Scan for the cell matching the given text and deliver its (X, Y) coordinate at center. 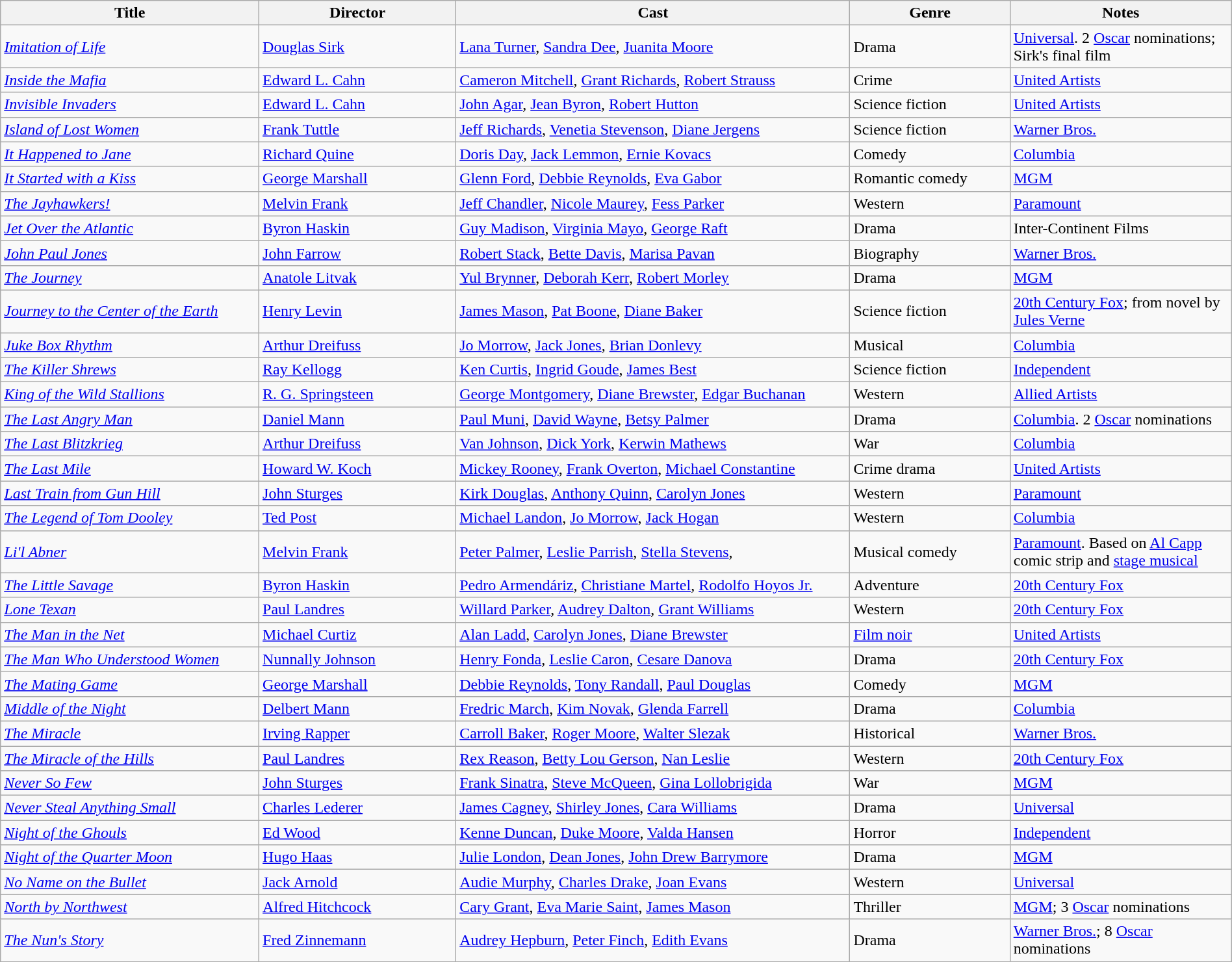
Fredric March, Kim Novak, Glenda Farrell (653, 708)
Guy Madison, Virginia Mayo, George Raft (653, 228)
Jo Morrow, Jack Jones, Brian Donlevy (653, 345)
Kirk Douglas, Anthony Quinn, Carolyn Jones (653, 493)
Glenn Ford, Debbie Reynolds, Eva Gabor (653, 179)
Delbert Mann (357, 708)
Jeff Chandler, Nicole Maurey, Fess Parker (653, 203)
The Last Angry Man (130, 419)
Imitation of Life (130, 47)
Kenne Duncan, Duke Moore, Valda Hansen (653, 833)
Notes (1120, 13)
Island of Lost Women (130, 129)
Ken Curtis, Ingrid Goude, James Best (653, 370)
Juke Box Rhythm (130, 345)
James Mason, Pat Boone, Diane Baker (653, 311)
Howard W. Koch (357, 469)
Richard Quine (357, 154)
Nunnally Johnson (357, 659)
Audrey Hepburn, Peter Finch, Edith Evans (653, 940)
Inter-Continent Films (1120, 228)
Debbie Reynolds, Tony Randall, Paul Douglas (653, 684)
Genre (930, 13)
Journey to the Center of the Earth (130, 311)
Henry Levin (357, 311)
Van Johnson, Dick York, Kerwin Mathews (653, 444)
Jeff Richards, Venetia Stevenson, Diane Jergens (653, 129)
20th Century Fox; from novel by Jules Verne (1120, 311)
The Miracle of the Hills (130, 759)
Adventure (930, 585)
Alan Ladd, Carolyn Jones, Diane Brewster (653, 634)
Horror (930, 833)
The Journey (130, 278)
Invisible Invaders (130, 105)
Night of the Quarter Moon (130, 857)
Rex Reason, Betty Lou Gerson, Nan Leslie (653, 759)
Daniel Mann (357, 419)
Lana Turner, Sandra Dee, Juanita Moore (653, 47)
Title (130, 13)
King of the Wild Stallions (130, 395)
Frank Tuttle (357, 129)
Hugo Haas (357, 857)
John Agar, Jean Byron, Robert Hutton (653, 105)
Frank Sinatra, Steve McQueen, Gina Lollobrigida (653, 783)
The Nun's Story (130, 940)
Anatole Litvak (357, 278)
R. G. Springsteen (357, 395)
Film noir (930, 634)
The Jayhawkers! (130, 203)
Audie Murphy, Charles Drake, Joan Evans (653, 882)
The Mating Game (130, 684)
Never So Few (130, 783)
Charles Lederer (357, 808)
Last Train from Gun Hill (130, 493)
The Man in the Net (130, 634)
Paramount. Based on Al Capp comic strip and stage musical (1120, 551)
Doris Day, Jack Lemmon, Ernie Kovacs (653, 154)
Cary Grant, Eva Marie Saint, James Mason (653, 907)
Night of the Ghouls (130, 833)
Mickey Rooney, Frank Overton, Michael Constantine (653, 469)
Ray Kellogg (357, 370)
Romantic comedy (930, 179)
Robert Stack, Bette Davis, Marisa Pavan (653, 253)
No Name on the Bullet (130, 882)
Crime (930, 80)
Fred Zinnemann (357, 940)
Thriller (930, 907)
The Man Who Understood Women (130, 659)
George Montgomery, Diane Brewster, Edgar Buchanan (653, 395)
The Killer Shrews (130, 370)
The Last Blitzkrieg (130, 444)
Musical (930, 345)
Never Steal Anything Small (130, 808)
Pedro Armendáriz, Christiane Martel, Rodolfo Hoyos Jr. (653, 585)
James Cagney, Shirley Jones, Cara Williams (653, 808)
Douglas Sirk (357, 47)
The Last Mile (130, 469)
Ted Post (357, 518)
Michael Landon, Jo Morrow, Jack Hogan (653, 518)
Carroll Baker, Roger Moore, Walter Slezak (653, 733)
Lone Texan (130, 610)
John Paul Jones (130, 253)
The Legend of Tom Dooley (130, 518)
Alfred Hitchcock (357, 907)
MGM; 3 Oscar nominations (1120, 907)
Middle of the Night (130, 708)
John Farrow (357, 253)
Warner Bros.; 8 Oscar nominations (1120, 940)
Cameron Mitchell, Grant Richards, Robert Strauss (653, 80)
Willard Parker, Audrey Dalton, Grant Williams (653, 610)
Director (357, 13)
North by Northwest (130, 907)
Biography (930, 253)
Peter Palmer, Leslie Parrish, Stella Stevens, (653, 551)
Yul Brynner, Deborah Kerr, Robert Morley (653, 278)
Inside the Mafia (130, 80)
Jack Arnold (357, 882)
The Miracle (130, 733)
The Little Savage (130, 585)
It Started with a Kiss (130, 179)
Paul Muni, David Wayne, Betsy Palmer (653, 419)
Michael Curtiz (357, 634)
Universal. 2 Oscar nominations; Sirk's final film (1120, 47)
Julie London, Dean Jones, John Drew Barrymore (653, 857)
Historical (930, 733)
Li'l Abner (130, 551)
Irving Rapper (357, 733)
Crime drama (930, 469)
Jet Over the Atlantic (130, 228)
It Happened to Jane (130, 154)
Ed Wood (357, 833)
Musical comedy (930, 551)
Columbia. 2 Oscar nominations (1120, 419)
Allied Artists (1120, 395)
Cast (653, 13)
Henry Fonda, Leslie Caron, Cesare Danova (653, 659)
